Locate the cell with the specified text and output its [X, Y] center coordinate. 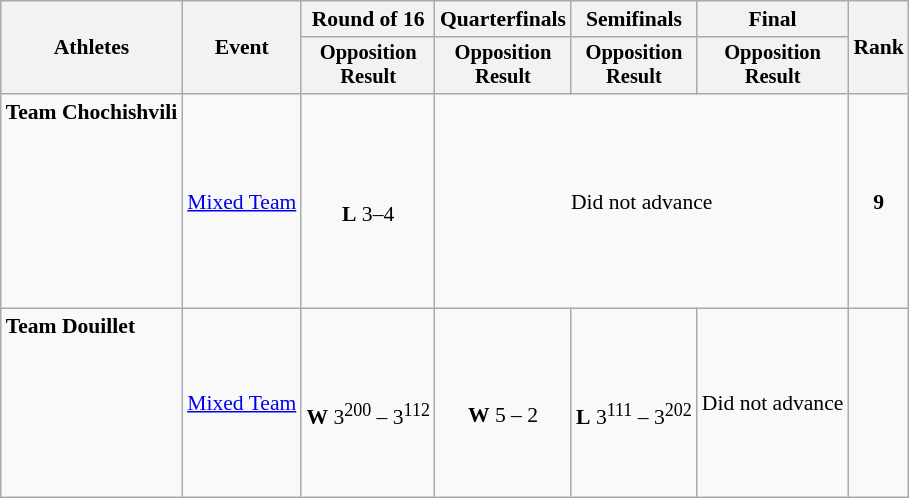
Athletes [92, 48]
Quarterfinals [503, 19]
Semifinals [634, 19]
Rank [878, 48]
Team Douillet [92, 404]
L 3–4 [368, 201]
Event [242, 48]
Team Chochishvili [92, 201]
9 [878, 201]
Round of 16 [368, 19]
Final [773, 19]
L 3111 – 3202 [634, 404]
W 5 – 2 [503, 404]
W 3200 – 3112 [368, 404]
